Identify which cell holds the provided text, then report its (x, y) central coordinate. 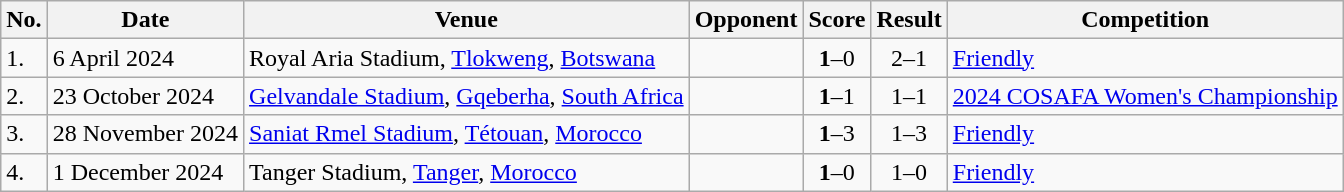
Score (837, 20)
Royal Aria Stadium, Tlokweng, Botswana (467, 58)
3. (24, 134)
1 December 2024 (145, 172)
23 October 2024 (145, 96)
2. (24, 96)
4. (24, 172)
Date (145, 20)
Competition (1145, 20)
Venue (467, 20)
Gelvandale Stadium, Gqeberha, South Africa (467, 96)
6 April 2024 (145, 58)
28 November 2024 (145, 134)
Result (909, 20)
2–1 (909, 58)
2024 COSAFA Women's Championship (1145, 96)
No. (24, 20)
1. (24, 58)
Opponent (746, 20)
Saniat Rmel Stadium, Tétouan, Morocco (467, 134)
Tanger Stadium, Tanger, Morocco (467, 172)
